For the text-containing cell, return its midpoint in [X, Y] coordinate format. 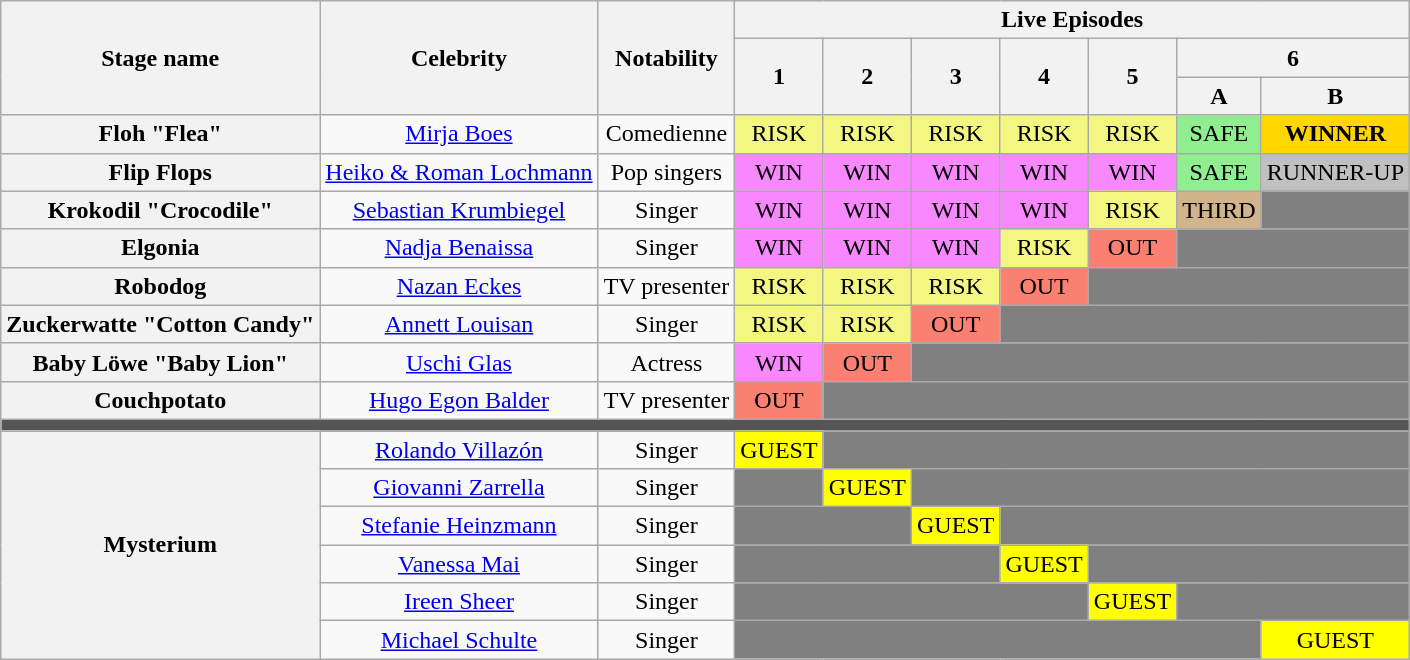
Krokodil "Crocodile" [160, 210]
Floh "Flea" [160, 134]
Hugo Egon Balder [459, 400]
Robodog [160, 286]
Actress [666, 362]
THIRD [1219, 210]
Sebastian Krumbiegel [459, 210]
1 [779, 77]
A [1219, 96]
Heiko & Roman Lochmann [459, 172]
WINNER [1335, 134]
RUNNER-UP [1335, 172]
Mirja Boes [459, 134]
Live Episodes [1072, 20]
Mysterium [160, 544]
Annett Louisan [459, 324]
Nazan Eckes [459, 286]
Celebrity [459, 58]
Rolando Villazón [459, 449]
Vanessa Mai [459, 564]
Michael Schulte [459, 640]
Pop singers [666, 172]
Couchpotato [160, 400]
Flip Flops [160, 172]
Notability [666, 58]
2 [867, 77]
Giovanni Zarrella [459, 488]
Elgonia [160, 248]
Stefanie Heinzmann [459, 526]
4 [1044, 77]
Zuckerwatte "Cotton Candy" [160, 324]
B [1335, 96]
6 [1294, 58]
Stage name [160, 58]
Ireen Sheer [459, 602]
3 [956, 77]
Uschi Glas [459, 362]
Nadja Benaissa [459, 248]
Baby Löwe "Baby Lion" [160, 362]
5 [1132, 77]
Comedienne [666, 134]
